For the text-containing cell, return its midpoint in [x, y] coordinate format. 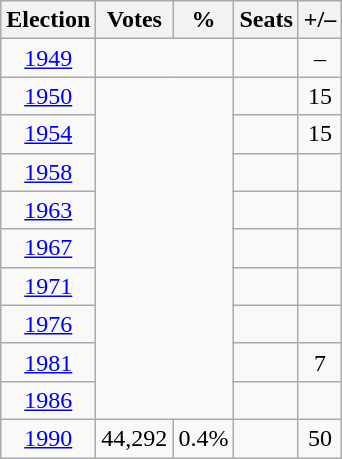
0.4% [204, 438]
1986 [48, 400]
Seats [266, 20]
50 [320, 438]
1963 [48, 210]
1976 [48, 324]
44,292 [134, 438]
Election [48, 20]
1967 [48, 248]
+/– [320, 20]
1950 [48, 96]
7 [320, 362]
Votes [134, 20]
1971 [48, 286]
1958 [48, 172]
1954 [48, 134]
% [204, 20]
1981 [48, 362]
– [320, 58]
1990 [48, 438]
1949 [48, 58]
